Find where the given text appears and provide that cell's center as [x, y] coordinate. 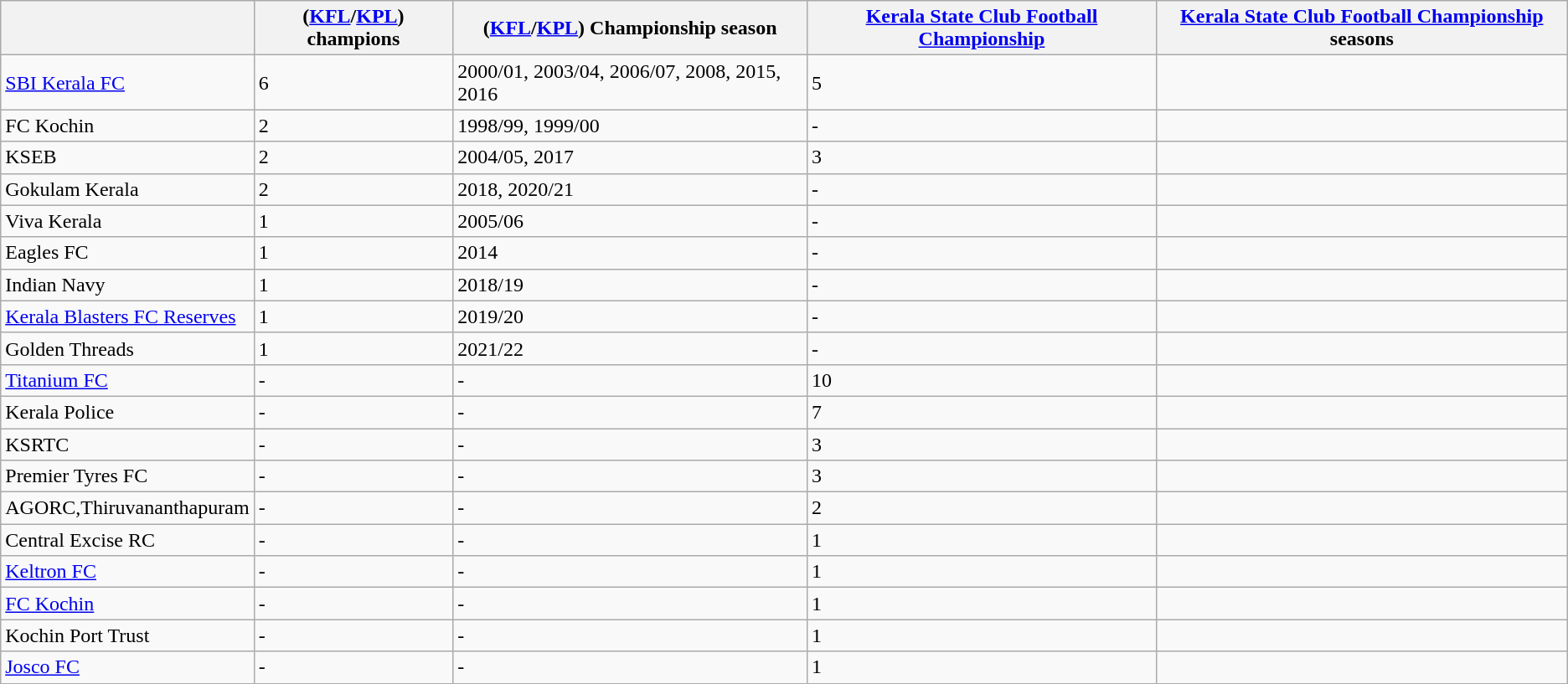
AGORC,Thiruvananthapuram [127, 508]
Central Excise RC [127, 540]
SBI Kerala FC [127, 82]
2004/05, 2017 [630, 157]
KSEB [127, 157]
1998/99, 1999/00 [630, 126]
Premier Tyres FC [127, 476]
Kochin Port Trust [127, 635]
2018/19 [630, 285]
7 [982, 412]
2014 [630, 253]
Golden Threads [127, 348]
Kerala State Club Football Championship seasons [1362, 28]
6 [353, 82]
Kerala State Club Football Championship [982, 28]
2005/06 [630, 221]
5 [982, 82]
Eagles FC [127, 253]
KSRTC [127, 445]
2000/01, 2003/04, 2006/07, 2008, 2015, 2016 [630, 82]
Indian Navy [127, 285]
Kerala Blasters FC Reserves [127, 316]
Gokulam Kerala [127, 189]
2019/20 [630, 316]
(KFL/KPL) Championship season [630, 28]
2021/22 [630, 348]
Keltron FC [127, 572]
(KFL/KPL) champions [353, 28]
Josco FC [127, 667]
Kerala Police [127, 412]
Titanium FC [127, 380]
10 [982, 380]
2018, 2020/21 [630, 189]
Viva Kerala [127, 221]
